Output the [x, y] coordinate of the center of the cell containing the given text.  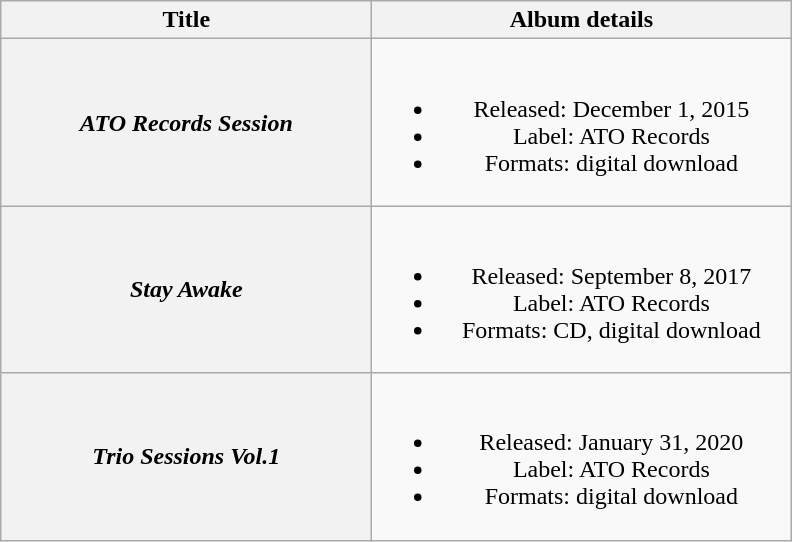
Stay Awake [186, 290]
Released: September 8, 2017Label: ATO RecordsFormats: CD, digital download [582, 290]
Album details [582, 20]
Released: December 1, 2015Label: ATO RecordsFormats: digital download [582, 122]
Trio Sessions Vol.1 [186, 456]
Title [186, 20]
ATO Records Session [186, 122]
Released: January 31, 2020Label: ATO RecordsFormats: digital download [582, 456]
